Extract the (x, y) coordinate from the center of the cell holding the provided text.  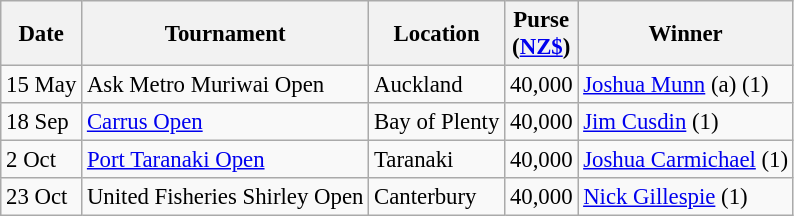
Carrus Open (226, 122)
Bay of Plenty (437, 122)
18 Sep (42, 122)
Jim Cusdin (1) (686, 122)
Port Taranaki Open (226, 160)
Nick Gillespie (1) (686, 197)
Taranaki (437, 160)
Winner (686, 34)
Auckland (437, 85)
23 Oct (42, 197)
Purse(NZ$) (542, 34)
15 May (42, 85)
Ask Metro Muriwai Open (226, 85)
United Fisheries Shirley Open (226, 197)
Tournament (226, 34)
Location (437, 34)
Date (42, 34)
Joshua Carmichael (1) (686, 160)
Canterbury (437, 197)
Joshua Munn (a) (1) (686, 85)
2 Oct (42, 160)
